Provide the (X, Y) coordinate of the cell's center where the given text is located.  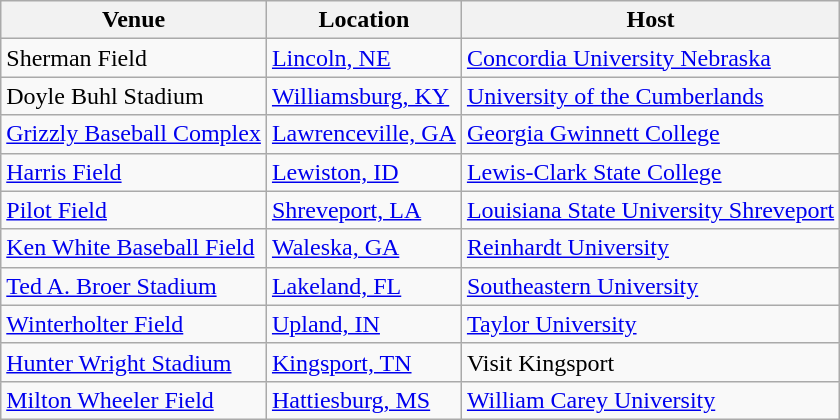
Southeastern University (650, 286)
Grizzly Baseball Complex (134, 134)
Lewiston, ID (364, 172)
Upland, IN (364, 324)
Hunter Wright Stadium (134, 362)
Shreveport, LA (364, 210)
Ted A. Broer Stadium (134, 286)
Harris Field (134, 172)
Milton Wheeler Field (134, 400)
Lakeland, FL (364, 286)
Host (650, 20)
Doyle Buhl Stadium (134, 96)
Georgia Gwinnett College (650, 134)
Winterholter Field (134, 324)
Hattiesburg, MS (364, 400)
Sherman Field (134, 58)
Pilot Field (134, 210)
Williamsburg, KY (364, 96)
Lewis-Clark State College (650, 172)
Kingsport, TN (364, 362)
Venue (134, 20)
Reinhardt University (650, 248)
University of the Cumberlands (650, 96)
Ken White Baseball Field (134, 248)
Waleska, GA (364, 248)
Lincoln, NE (364, 58)
William Carey University (650, 400)
Concordia University Nebraska (650, 58)
Lawrenceville, GA (364, 134)
Visit Kingsport (650, 362)
Louisiana State University Shreveport (650, 210)
Taylor University (650, 324)
Location (364, 20)
